Provide the [x, y] coordinate of the cell's center where the given text is located.  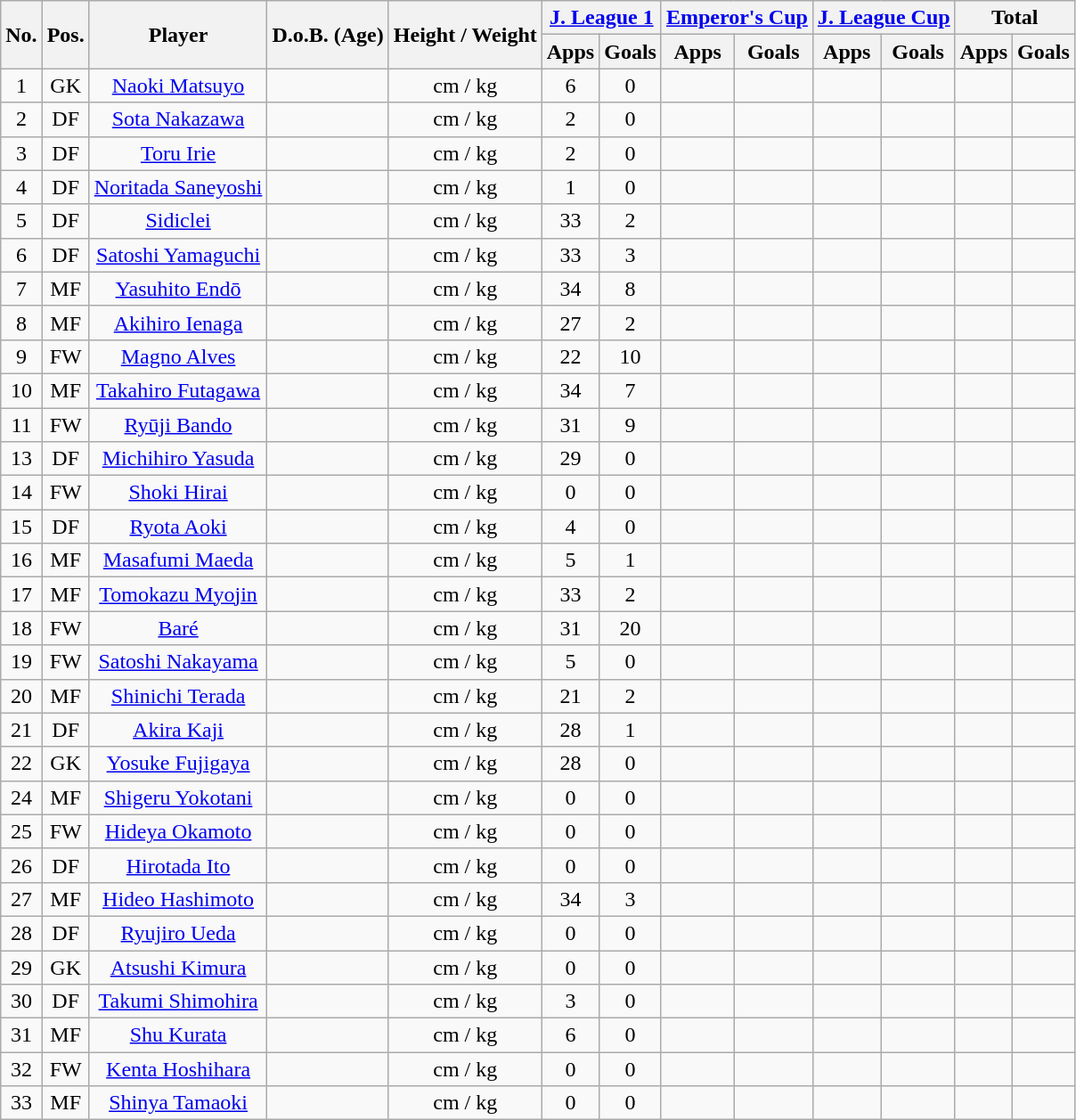
Masafumi Maeda [178, 560]
Satoshi Nakayama [178, 662]
25 [21, 831]
18 [21, 628]
Pos. [66, 35]
Tomokazu Myojin [178, 594]
Michihiro Yasuda [178, 459]
14 [21, 493]
Takumi Shimohira [178, 1001]
No. [21, 35]
Total [1015, 18]
Sota Nakazawa [178, 119]
Height / Weight [465, 35]
Naoki Matsuyo [178, 86]
Shoki Hirai [178, 493]
Magno Alves [178, 356]
Yosuke Fujigaya [178, 764]
Satoshi Yamaguchi [178, 255]
Hirotada Ito [178, 865]
Shu Kurata [178, 1035]
15 [21, 527]
26 [21, 865]
32 [21, 1069]
24 [21, 797]
Akihiro Ienaga [178, 323]
17 [21, 594]
J. League 1 [601, 18]
Takahiro Futagawa [178, 390]
J. League Cup [884, 18]
Atsushi Kimura [178, 967]
Player [178, 35]
13 [21, 459]
Hideo Hashimoto [178, 899]
Kenta Hoshihara [178, 1069]
11 [21, 425]
16 [21, 560]
Yasuhito Endō [178, 289]
Ryūji Bando [178, 425]
Baré [178, 628]
Ryota Aoki [178, 527]
Shinichi Terada [178, 696]
Sidiclei [178, 221]
Emperor's Cup [737, 18]
Akira Kaji [178, 730]
Toru Irie [178, 153]
Ryujiro Ueda [178, 933]
D.o.B. (Age) [328, 35]
Shigeru Yokotani [178, 797]
Noritada Saneyoshi [178, 187]
Shinya Tamaoki [178, 1103]
Hideya Okamoto [178, 831]
30 [21, 1001]
19 [21, 662]
